Pinpoint the cell where the given text exists, returning its (x, y) midpoint coordinate. 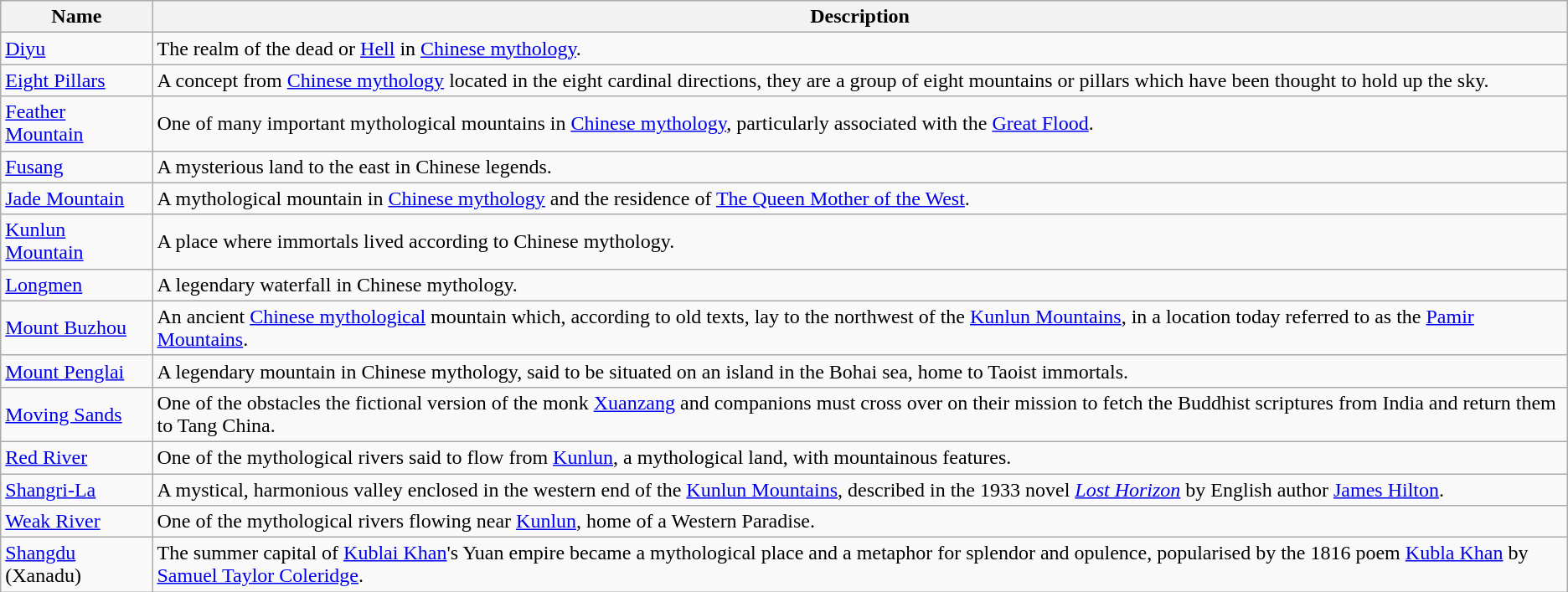
Kunlun Mountain (77, 241)
Description (859, 17)
Fusang (77, 167)
Weak River (77, 522)
Shangri-La (77, 490)
One of many important mythological mountains in Chinese mythology, particularly associated with the Great Flood. (859, 124)
Mount Penglai (77, 371)
Name (77, 17)
Mount Buzhou (77, 328)
A legendary mountain in Chinese mythology, said to be situated on an island in the Bohai sea, home to Taoist immortals. (859, 371)
A legendary waterfall in Chinese mythology. (859, 285)
Diyu (77, 49)
Eight Pillars (77, 80)
A mythological mountain in Chinese mythology and the residence of The Queen Mother of the West. (859, 198)
A place where immortals lived according to Chinese mythology. (859, 241)
Longmen (77, 285)
Shangdu (Xanadu) (77, 564)
One of the mythological rivers flowing near Kunlun, home of a Western Paradise. (859, 522)
Feather Mountain (77, 124)
Red River (77, 457)
Jade Mountain (77, 198)
Moving Sands (77, 414)
The realm of the dead or Hell in Chinese mythology. (859, 49)
One of the mythological rivers said to flow from Kunlun, a mythological land, with mountainous features. (859, 457)
A mysterious land to the east in Chinese legends. (859, 167)
